Locate the cell with the specified text and output its (X, Y) center coordinate. 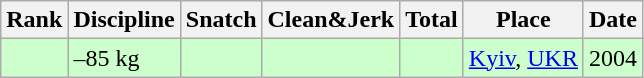
2004 (612, 58)
Rank (34, 20)
Total (432, 20)
Kyiv, UKR (523, 58)
–85 kg (124, 58)
Place (523, 20)
Snatch (221, 20)
Date (612, 20)
Discipline (124, 20)
Clean&Jerk (331, 20)
